Output the [x, y] coordinate of the center of the cell containing the given text.  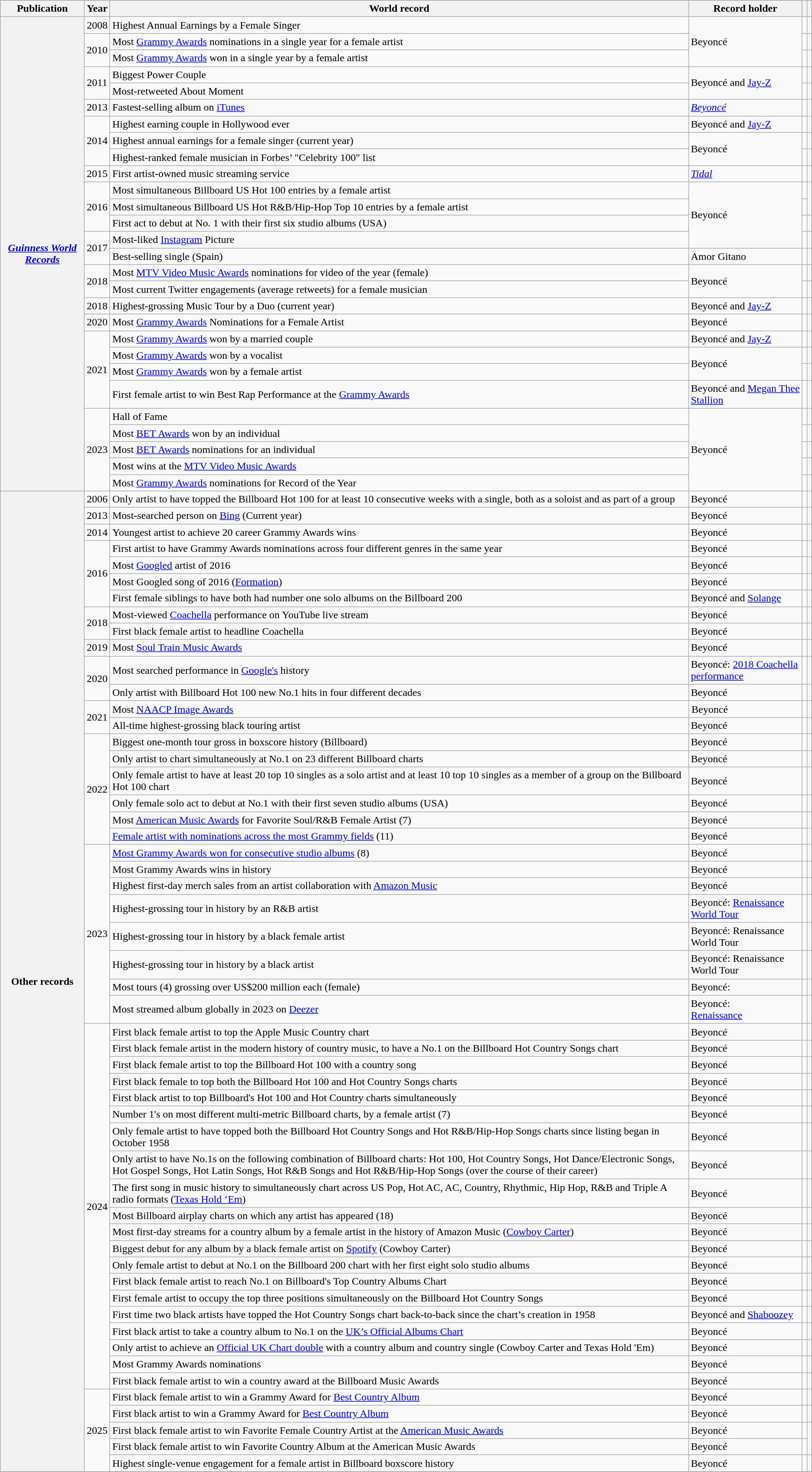
Most Grammy Awards won by a vocalist [399, 355]
2008 [97, 25]
First black female artist to top the Billboard Hot 100 with a country song [399, 1065]
Hall of Fame [399, 416]
Beyoncé and Shaboozey [745, 1315]
Only artist to have topped the Billboard Hot 100 for at least 10 consecutive weeks with a single, both as a soloist and as part of a group [399, 499]
Number 1's on most different multi-metric Billboard charts, by a female artist (7) [399, 1115]
Highest first-day merch sales from an artist collaboration with Amazon Music [399, 886]
Most Grammy Awards won by a married couple [399, 339]
Beyoncé: [745, 987]
Record holder [745, 9]
Youngest artist to achieve 20 career Grammy Awards wins [399, 532]
Year [97, 9]
Only artist to chart simultaneously at No.1 on 23 different Billboard charts [399, 759]
2025 [97, 1430]
Highest-grossing tour in history by a black artist [399, 965]
Beyoncé and Solange [745, 598]
Most current Twitter engagements (average retweets) for a female musician [399, 289]
Most-viewed Coachella performance on YouTube live stream [399, 615]
First artist-owned music streaming service [399, 174]
Biggest one-month tour gross in boxscore history (Billboard) [399, 742]
First black female artist to win Favorite Country Album at the American Music Awards [399, 1447]
Only artist to achieve an Official UK Chart double with a country album and country single (Cowboy Carter and Texas Hold 'Em) [399, 1347]
2010 [97, 50]
Most MTV Video Music Awards nominations for video of the year (female) [399, 273]
First black female artist to reach No.1 on Billboard's Top Country Albums Chart [399, 1282]
Most-retweeted About Moment [399, 91]
2017 [97, 248]
Most Grammy Awards nominations in a single year for a female artist [399, 42]
First female siblings to have both had number one solo albums on the Billboard 200 [399, 598]
All-time highest-grossing black touring artist [399, 725]
Most Grammy Awards won in a single year by a female artist [399, 58]
First artist to have Grammy Awards nominations across four different genres in the same year [399, 549]
First black artist to top Billboard's Hot 100 and Hot Country charts simultaneously [399, 1098]
Most-liked Instagram Picture [399, 240]
2011 [97, 83]
2019 [97, 648]
Amor Gitano [745, 256]
Most Googled song of 2016 (Formation) [399, 582]
Most Googled artist of 2016 [399, 565]
Most Grammy Awards won by a female artist [399, 372]
Biggest debut for any album by a black female artist on Spotify (Cowboy Carter) [399, 1249]
First black artist to win a Grammy Award for Best Country Album [399, 1414]
First female artist to win Best Rap Performance at the Grammy Awards [399, 394]
Most Grammy Awards won for consecutive studio albums (8) [399, 853]
First black female artist in the modern history of country music, to have a No.1 on the Billboard Hot Country Songs chart [399, 1048]
Highest Annual Earnings by a Female Singer [399, 25]
Most American Music Awards for Favorite Soul/R&B Female Artist (7) [399, 820]
Only female solo act to debut at No.1 with their first seven studio albums (USA) [399, 803]
Most Grammy Awards Nominations for a Female Artist [399, 322]
First act to debut at No. 1 with their first six studio albums (USA) [399, 223]
First female artist to occupy the top three positions simultaneously on the Billboard Hot Country Songs [399, 1298]
2022 [97, 789]
First black female artist to win Favorite Female Country Artist at the American Music Awards [399, 1430]
Only female artist to debut at No.1 on the Billboard 200 chart with her first eight solo studio albums [399, 1265]
First black female artist to win a country award at the Billboard Music Awards [399, 1381]
Most simultaneous Billboard US Hot R&B/Hip-Hop Top 10 entries by a female artist [399, 207]
Most simultaneous Billboard US Hot 100 entries by a female artist [399, 190]
Guinness World Records [43, 254]
Most NAACP Image Awards [399, 709]
First time two black artists have topped the Hot Country Songs chart back-to-back since the chart’s creation in 1958 [399, 1315]
Most streamed album globally in 2023 on Deezer [399, 1009]
First black female artist to top the Apple Music Country chart [399, 1032]
Biggest Power Couple [399, 75]
First black female artist to headline Coachella [399, 631]
Most wins at the MTV Video Music Awards [399, 466]
Fastest-selling album on iTunes [399, 108]
Most Grammy Awards nominations [399, 1364]
Highest earning couple in Hollywood ever [399, 124]
2006 [97, 499]
Most searched performance in Google's history [399, 670]
Most BET Awards nominations for an individual [399, 449]
Most Soul Train Music Awards [399, 648]
Highest-ranked female musician in Forbes’ "Celebrity 100" list [399, 157]
Publication [43, 9]
First black female artist to win a Grammy Award for Best Country Album [399, 1397]
Other records [43, 981]
Tidal [745, 174]
World record [399, 9]
Best-selling single (Spain) [399, 256]
First black female to top both the Billboard Hot 100 and Hot Country Songs charts [399, 1082]
Female artist with nominations across the most Grammy fields (11) [399, 836]
Only artist with Billboard Hot 100 new No.1 hits in four different decades [399, 692]
Beyoncé and Megan Thee Stallion [745, 394]
Most first-day streams for a country album by a female artist in the history of Amazon Music (Cowboy Carter) [399, 1232]
Most Billboard airplay charts on which any artist has appeared (18) [399, 1216]
Highest annual earnings for a female singer (current year) [399, 141]
2024 [97, 1206]
Most tours (4) grossing over US$200 million each (female) [399, 987]
Highest-grossing Music Tour by a Duo (current year) [399, 306]
Most-searched person on Bing (Current year) [399, 516]
Beyoncé:Renaissance [745, 1009]
2015 [97, 174]
Highest single-venue engagement for a female artist in Billboard boxscore history [399, 1463]
Most Grammy Awards wins in history [399, 869]
First black artist to take a country album to No.1 on the UK’s Official Albums Chart [399, 1331]
Highest-grossing tour in history by an R&B artist [399, 908]
Most Grammy Awards nominations for Record of the Year [399, 483]
Most BET Awards won by an individual [399, 433]
Only female artist to have topped both the Billboard Hot Country Songs and Hot R&B/Hip-Hop Songs charts since listing began in October 1958 [399, 1137]
Highest-grossing tour in history by a black female artist [399, 936]
Beyoncé: 2018 Coachella performance [745, 670]
